Return the [x, y] coordinate for the center point of the cell that contains the specified text.  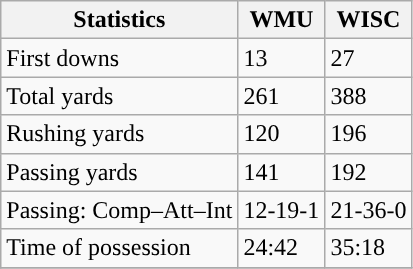
12-19-1 [282, 210]
27 [368, 58]
21-36-0 [368, 210]
Total yards [120, 96]
WISC [368, 20]
120 [282, 134]
Passing yards [120, 172]
192 [368, 172]
261 [282, 96]
388 [368, 96]
Passing: Comp–Att–Int [120, 210]
Statistics [120, 20]
First downs [120, 58]
WMU [282, 20]
13 [282, 58]
141 [282, 172]
Time of possession [120, 248]
35:18 [368, 248]
24:42 [282, 248]
196 [368, 134]
Rushing yards [120, 134]
